Detect which cell encompasses the target text, then output its [x, y] center coordinate. 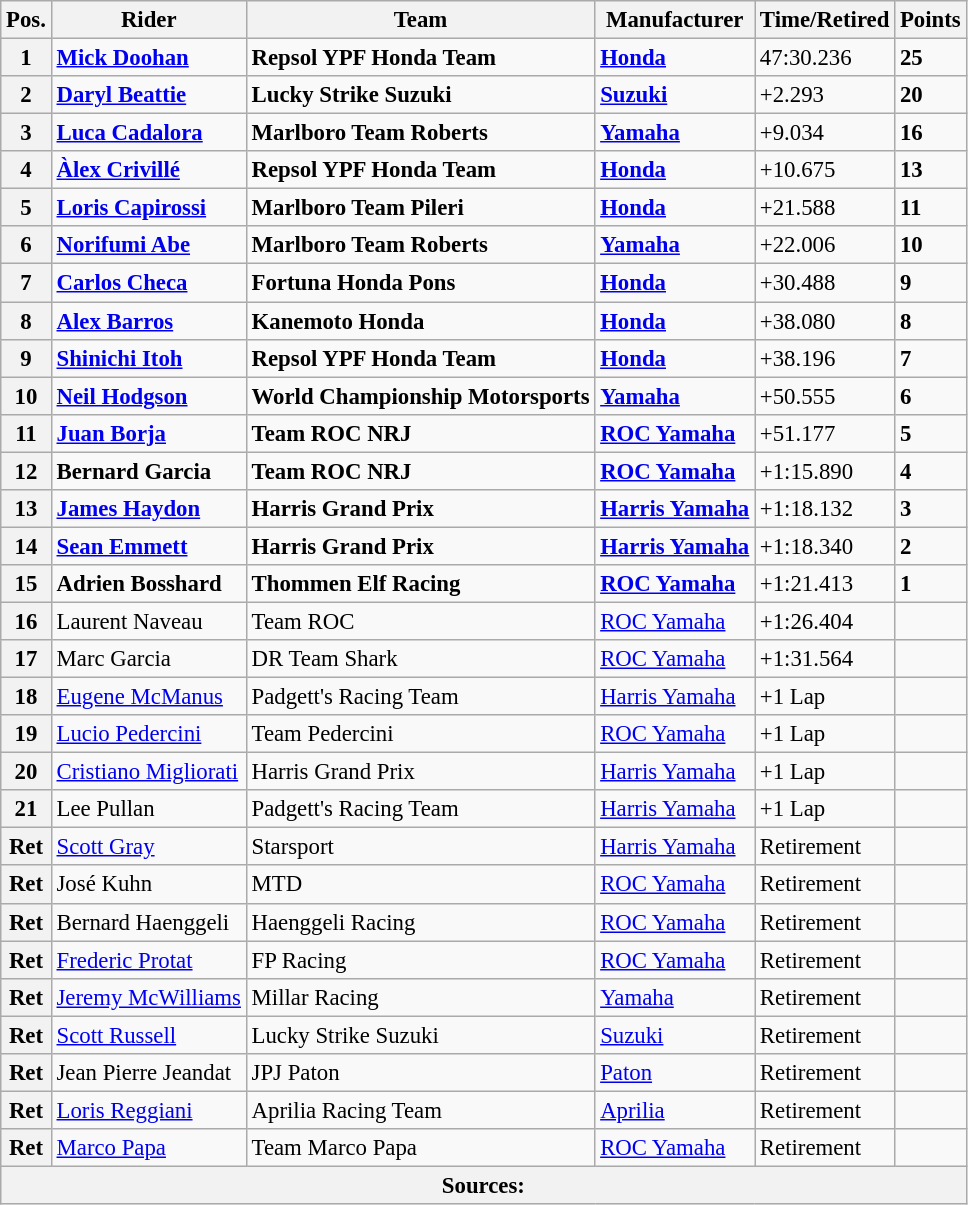
Points [930, 20]
Shinichi Itoh [148, 358]
Team [420, 20]
Millar Racing [420, 997]
Scott Gray [148, 847]
25 [930, 58]
James Haydon [148, 509]
Sources: [484, 1185]
+1:18.132 [825, 509]
+2.293 [825, 95]
Carlos Checa [148, 283]
Mick Doohan [148, 58]
Jean Pierre Jeandat [148, 1073]
+1:15.890 [825, 471]
+50.555 [825, 396]
+1:26.404 [825, 621]
Marco Papa [148, 1148]
Manufacturer [675, 20]
Time/Retired [825, 20]
+22.006 [825, 245]
Team Pedercini [420, 734]
Adrien Bosshard [148, 584]
+30.488 [825, 283]
Loris Reggiani [148, 1110]
+38.080 [825, 321]
Cristiano Migliorati [148, 772]
Paton [675, 1073]
Aprilia [675, 1110]
Marc Garcia [148, 659]
14 [26, 546]
Alex Barros [148, 321]
FP Racing [420, 960]
Bernard Haenggeli [148, 922]
Jeremy McWilliams [148, 997]
DR Team Shark [420, 659]
Pos. [26, 20]
Haenggeli Racing [420, 922]
Lee Pullan [148, 809]
12 [26, 471]
MTD [420, 885]
Bernard Garcia [148, 471]
Team ROC [420, 621]
José Kuhn [148, 885]
Fortuna Honda Pons [420, 283]
Eugene McManus [148, 697]
Daryl Beattie [148, 95]
JPJ Paton [420, 1073]
17 [26, 659]
Rider [148, 20]
Thommen Elf Racing [420, 584]
+38.196 [825, 358]
Aprilia Racing Team [420, 1110]
+1:18.340 [825, 546]
47:30.236 [825, 58]
19 [26, 734]
+1:31.564 [825, 659]
Marlboro Team Pileri [420, 208]
Starsport [420, 847]
World Championship Motorsports [420, 396]
Team Marco Papa [420, 1148]
Lucio Pedercini [148, 734]
21 [26, 809]
+10.675 [825, 170]
Norifumi Abe [148, 245]
Juan Borja [148, 433]
Loris Capirossi [148, 208]
+51.177 [825, 433]
Luca Cadalora [148, 133]
Neil Hodgson [148, 396]
+1:21.413 [825, 584]
18 [26, 697]
Sean Emmett [148, 546]
Laurent Naveau [148, 621]
+9.034 [825, 133]
15 [26, 584]
+21.588 [825, 208]
Àlex Crivillé [148, 170]
Kanemoto Honda [420, 321]
Scott Russell [148, 1035]
Frederic Protat [148, 960]
